Identify which cell holds the provided text, then report its [X, Y] central coordinate. 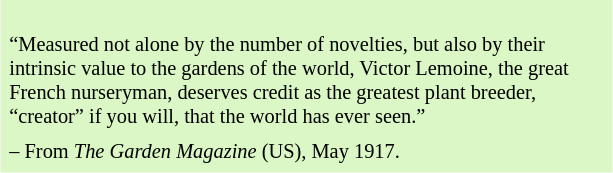
– From The Garden Magazine (US), May 1917. [306, 152]
